From the cell containing the given text, extract its center point as (x, y) coordinate. 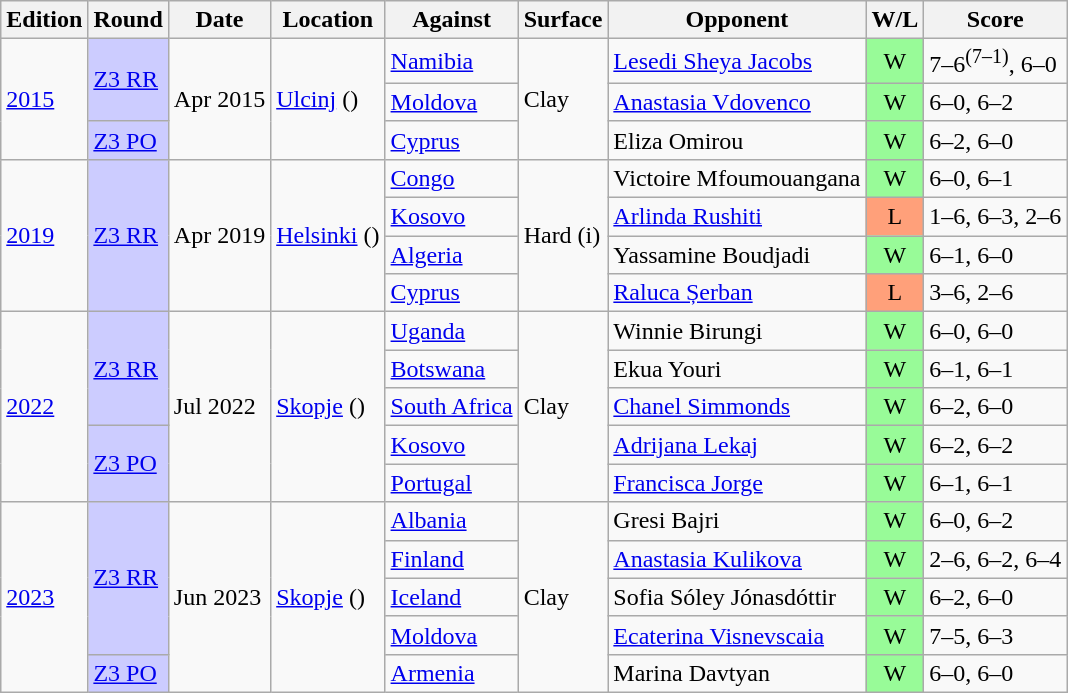
Edition (44, 20)
Namibia (452, 62)
Lesedi Sheya Jacobs (737, 62)
Ecaterina Visnevscaia (737, 635)
Gresi Bajri (737, 521)
2019 (44, 235)
Round (128, 20)
Marina Davtyan (737, 673)
Adrijana Lekaj (737, 445)
2023 (44, 597)
Francisca Jorge (737, 483)
Hard (i) (563, 235)
1–6, 6–3, 2–6 (996, 217)
Albania (452, 521)
W/L (895, 20)
6–1, 6–0 (996, 255)
Portugal (452, 483)
Eliza Omirou (737, 140)
Jun 2023 (219, 597)
Finland (452, 559)
Score (996, 20)
Date (219, 20)
Yassamine Boudjadi (737, 255)
Iceland (452, 597)
Ulcinj () (328, 100)
6–2, 6–2 (996, 445)
Apr 2015 (219, 100)
Against (452, 20)
Surface (563, 20)
Jul 2022 (219, 407)
Anastasia Kulikova (737, 559)
Chanel Simmonds (737, 407)
2022 (44, 407)
Anastasia Vdovenco (737, 102)
Location (328, 20)
6–0, 6–1 (996, 178)
2015 (44, 100)
2–6, 6–2, 6–4 (996, 559)
Helsinki () (328, 235)
Ekua Youri (737, 369)
3–6, 2–6 (996, 293)
Armenia (452, 673)
Raluca Șerban (737, 293)
South Africa (452, 407)
7–5, 6–3 (996, 635)
Uganda (452, 331)
Sofia Sóley Jónasdóttir (737, 597)
Arlinda Rushiti (737, 217)
Opponent (737, 20)
Apr 2019 (219, 235)
Victoire Mfoumouangana (737, 178)
Winnie Birungi (737, 331)
Botswana (452, 369)
Algeria (452, 255)
Congo (452, 178)
7–6(7–1), 6–0 (996, 62)
